Determine the (X, Y) coordinate at the center of the cell enclosing the given text.  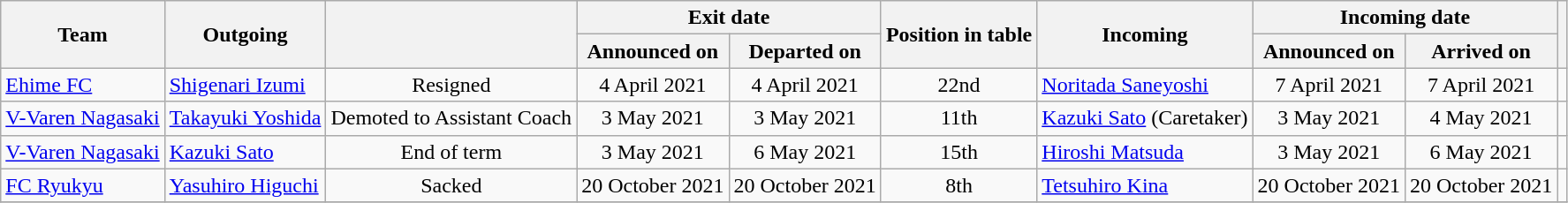
Team (83, 34)
Position in table (958, 34)
Arrived on (1481, 51)
Tetsuhiro Kina (1145, 185)
Incoming (1145, 34)
8th (958, 185)
End of term (451, 152)
FC Ryukyu (83, 185)
Yasuhiro Higuchi (246, 185)
Ehime FC (83, 85)
4 May 2021 (1481, 118)
22nd (958, 85)
Demoted to Assistant Coach (451, 118)
Shigenari Izumi (246, 85)
Takayuki Yoshida (246, 118)
Incoming date (1405, 18)
Hiroshi Matsuda (1145, 152)
Departed on (805, 51)
Outgoing (246, 34)
Exit date (730, 18)
Kazuki Sato (Caretaker) (1145, 118)
11th (958, 118)
15th (958, 152)
Kazuki Sato (246, 152)
Noritada Saneyoshi (1145, 85)
Resigned (451, 85)
Sacked (451, 185)
